Return the [x, y] coordinate for the center point of the cell that contains the specified text.  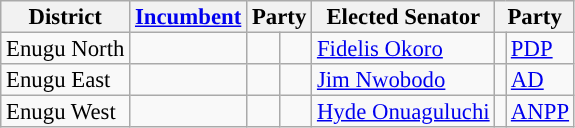
AD [540, 80]
ANPP [540, 112]
Enugu East [66, 80]
Elected Senator [404, 17]
Fidelis Okoro [404, 49]
Incumbent [188, 17]
Jim Nwobodo [404, 80]
PDP [540, 49]
District [66, 17]
Enugu North [66, 49]
Enugu West [66, 112]
Hyde Onuaguluchi [404, 112]
